Find where the given text appears and provide that cell's center as [X, Y] coordinate. 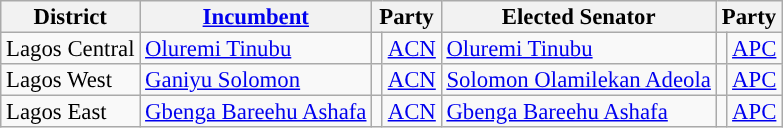
Solomon Olamilekan Adeola [578, 80]
District [70, 17]
Ganiyu Solomon [256, 80]
Lagos Central [70, 49]
Lagos West [70, 80]
Lagos East [70, 112]
Elected Senator [578, 17]
Incumbent [256, 17]
